Extract the [X, Y] coordinate from the center of the cell holding the provided text.  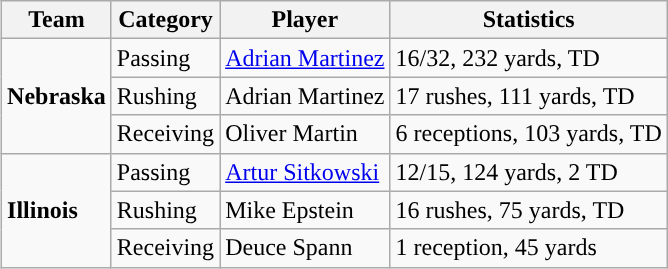
Oliver Martin [305, 134]
Artur Sitkowski [305, 172]
Mike Epstein [305, 210]
Deuce Spann [305, 248]
Illinois [57, 210]
Team [57, 20]
17 rushes, 111 yards, TD [528, 96]
6 receptions, 103 yards, TD [528, 134]
1 reception, 45 yards [528, 248]
12/15, 124 yards, 2 TD [528, 172]
Category [165, 20]
Player [305, 20]
Statistics [528, 20]
Nebraska [57, 96]
16/32, 232 yards, TD [528, 58]
16 rushes, 75 yards, TD [528, 210]
